Scan for the cell matching the given text and deliver its (X, Y) coordinate at center. 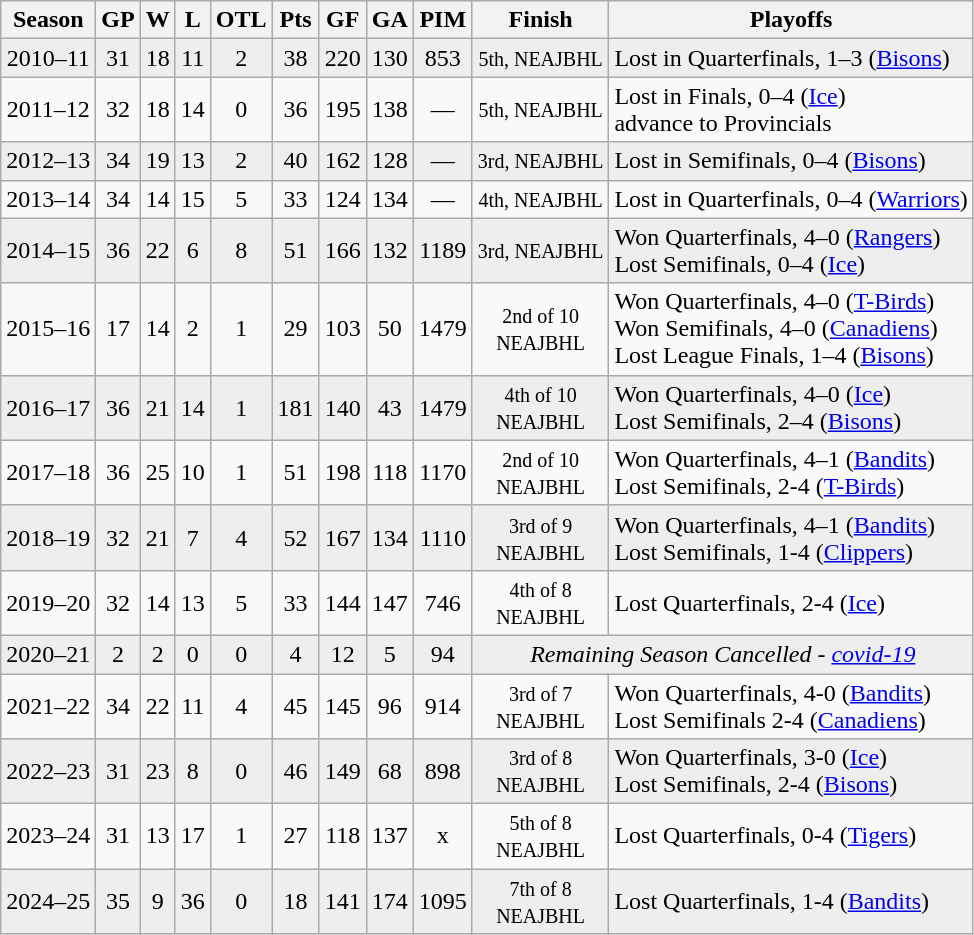
45 (296, 706)
4th of 10NEAJBHL (540, 408)
9 (158, 902)
Lost in Quarterfinals, 0–4 (Warriors) (791, 199)
Remaining Season Cancelled - covid-19 (722, 654)
167 (342, 538)
Lost in Semifinals, 0–4 (Bisons) (791, 161)
Lost in Quarterfinals, 1–3 (Bisons) (791, 58)
50 (390, 329)
1095 (442, 902)
29 (296, 329)
46 (296, 772)
Won Quarterfinals, 3-0 (Ice)Lost Semifinals, 2-4 (Bisons) (791, 772)
166 (342, 250)
x (442, 836)
2012–13 (48, 161)
914 (442, 706)
2017–18 (48, 472)
2024–25 (48, 902)
6 (192, 250)
38 (296, 58)
132 (390, 250)
PIM (442, 20)
1170 (442, 472)
Finish (540, 20)
174 (390, 902)
15 (192, 199)
2011–12 (48, 110)
140 (342, 408)
19 (158, 161)
147 (390, 602)
Won Quarterfinals, 4–0 (Ice)Lost Semifinals, 2–4 (Bisons) (791, 408)
220 (342, 58)
Lost Quarterfinals, 1-4 (Bandits) (791, 902)
198 (342, 472)
Season (48, 20)
145 (342, 706)
746 (442, 602)
181 (296, 408)
4th of 8NEAJBHL (540, 602)
35 (118, 902)
68 (390, 772)
10 (192, 472)
138 (390, 110)
Pts (296, 20)
3rd of 9NEAJBHL (540, 538)
1110 (442, 538)
2021–22 (48, 706)
L (192, 20)
103 (342, 329)
2013–14 (48, 199)
149 (342, 772)
27 (296, 836)
7th of 8NEAJBHL (540, 902)
40 (296, 161)
Playoffs (791, 20)
Won Quarterfinals, 4–1 (Bandits)Lost Semifinals, 2-4 (T-Birds) (791, 472)
130 (390, 58)
Won Quarterfinals, 4-0 (Bandits)Lost Semifinals 2-4 (Canadiens) (791, 706)
OTL (241, 20)
GP (118, 20)
853 (442, 58)
2018–19 (48, 538)
25 (158, 472)
Won Quarterfinals, 4–1 (Bandits)Lost Semifinals, 1-4 (Clippers) (791, 538)
141 (342, 902)
7 (192, 538)
2020–21 (48, 654)
2015–16 (48, 329)
GA (390, 20)
137 (390, 836)
Lost Quarterfinals, 0-4 (Tigers) (791, 836)
Won Quarterfinals, 4–0 (Rangers)Lost Semifinals, 0–4 (Ice) (791, 250)
2023–24 (48, 836)
52 (296, 538)
2010–11 (48, 58)
124 (342, 199)
Won Quarterfinals, 4–0 (T-Birds)Won Semifinals, 4–0 (Canadiens)Lost League Finals, 1–4 (Bisons) (791, 329)
2014–15 (48, 250)
Lost Quarterfinals, 2-4 (Ice) (791, 602)
5th of 8NEAJBHL (540, 836)
3rd of 7NEAJBHL (540, 706)
898 (442, 772)
128 (390, 161)
GF (342, 20)
12 (342, 654)
1189 (442, 250)
4th, NEAJBHL (540, 199)
W (158, 20)
144 (342, 602)
94 (442, 654)
2019–20 (48, 602)
195 (342, 110)
2022–23 (48, 772)
3rd of 8NEAJBHL (540, 772)
43 (390, 408)
2016–17 (48, 408)
23 (158, 772)
96 (390, 706)
162 (342, 161)
Lost in Finals, 0–4 (Ice)advance to Provincials (791, 110)
